Detect which cell encompasses the target text, then output its [x, y] center coordinate. 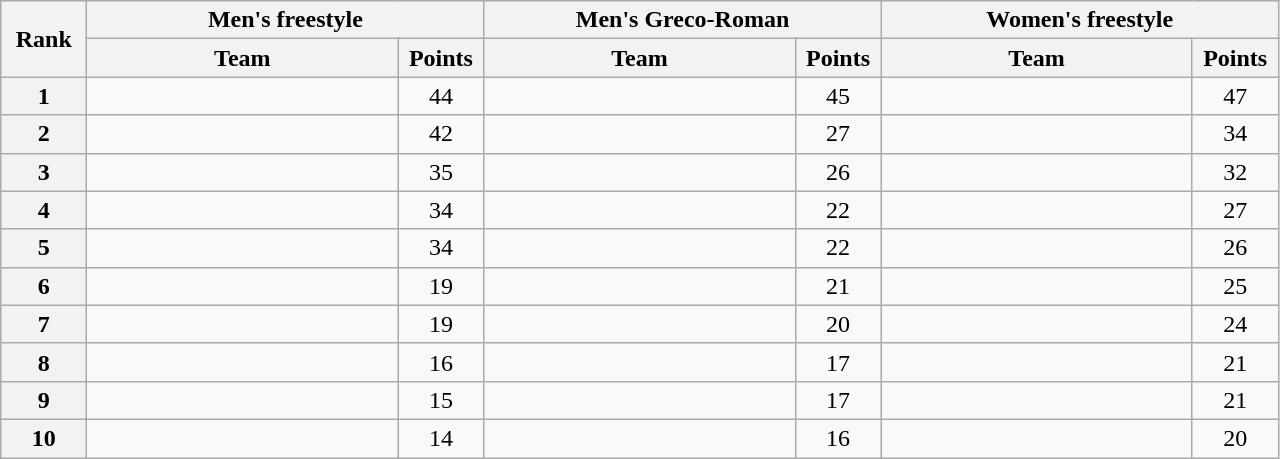
5 [44, 248]
9 [44, 400]
44 [441, 96]
47 [1235, 96]
Rank [44, 39]
Men's Greco-Roman [682, 20]
45 [838, 96]
32 [1235, 172]
6 [44, 286]
Men's freestyle [286, 20]
24 [1235, 324]
35 [441, 172]
3 [44, 172]
8 [44, 362]
14 [441, 438]
Women's freestyle [1080, 20]
15 [441, 400]
25 [1235, 286]
4 [44, 210]
42 [441, 134]
1 [44, 96]
2 [44, 134]
7 [44, 324]
10 [44, 438]
